Capture the cell that displays the provided text and extract its (x, y) central coordinate. 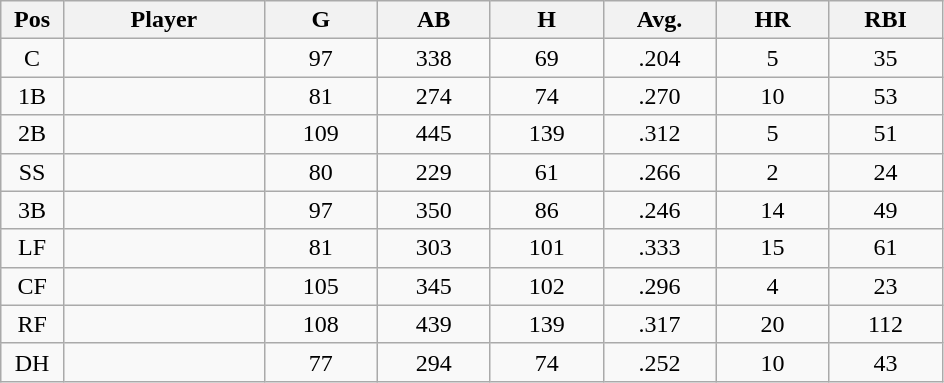
303 (434, 248)
112 (886, 324)
.317 (660, 324)
350 (434, 210)
53 (886, 96)
Pos (32, 20)
3B (32, 210)
445 (434, 134)
338 (434, 58)
AB (434, 20)
49 (886, 210)
C (32, 58)
4 (772, 286)
51 (886, 134)
15 (772, 248)
.204 (660, 58)
294 (434, 362)
CF (32, 286)
.270 (660, 96)
2B (32, 134)
14 (772, 210)
.246 (660, 210)
1B (32, 96)
.266 (660, 172)
HR (772, 20)
86 (546, 210)
LF (32, 248)
24 (886, 172)
.296 (660, 286)
20 (772, 324)
Avg. (660, 20)
2 (772, 172)
RBI (886, 20)
69 (546, 58)
274 (434, 96)
H (546, 20)
.312 (660, 134)
.333 (660, 248)
SS (32, 172)
229 (434, 172)
G (320, 20)
105 (320, 286)
345 (434, 286)
.252 (660, 362)
109 (320, 134)
80 (320, 172)
102 (546, 286)
RF (32, 324)
35 (886, 58)
108 (320, 324)
43 (886, 362)
101 (546, 248)
439 (434, 324)
Player (164, 20)
77 (320, 362)
23 (886, 286)
DH (32, 362)
